Capture the cell that displays the provided text and extract its (X, Y) central coordinate. 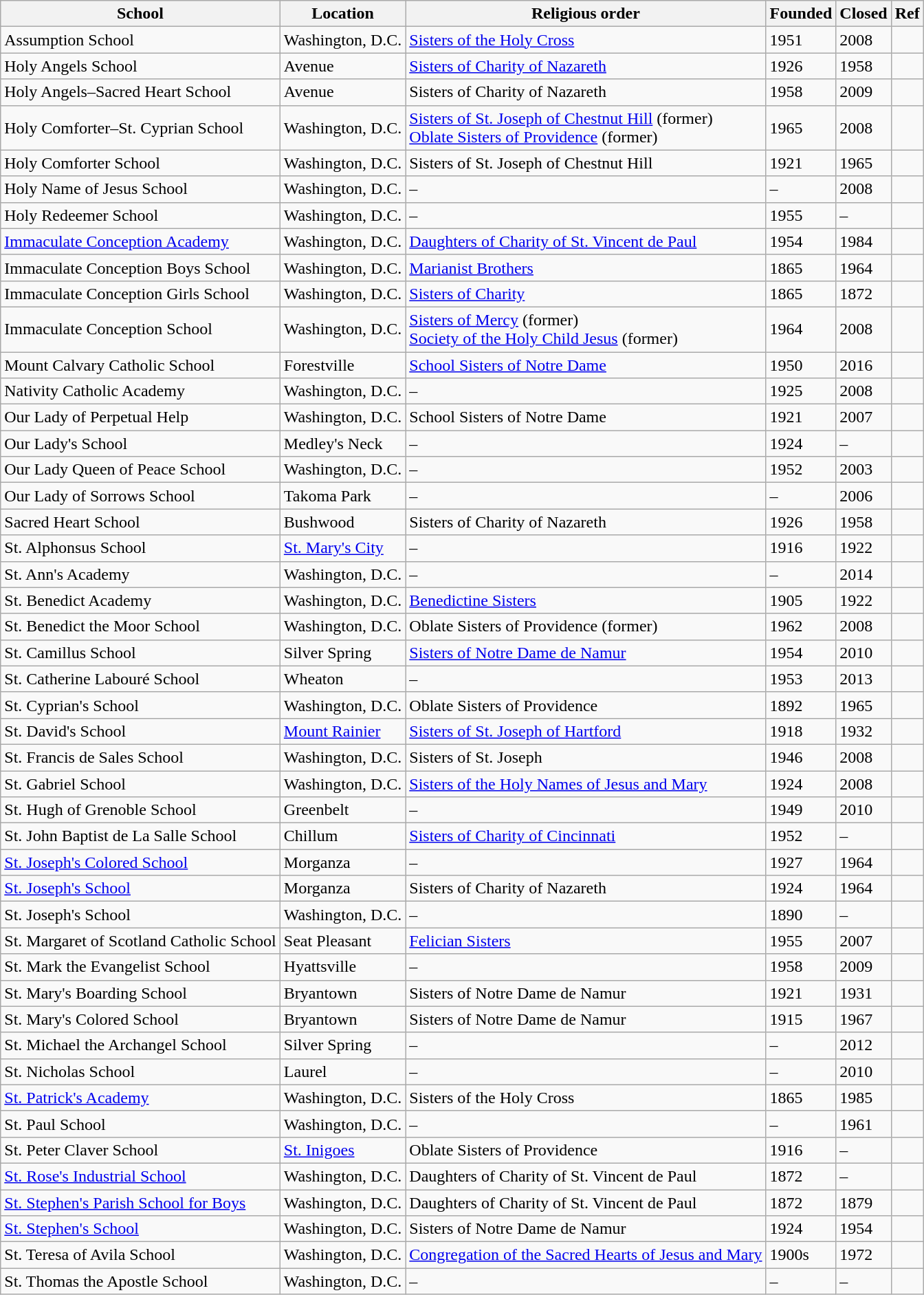
Sisters of Charity (586, 294)
St. Gabriel School (140, 783)
1905 (801, 600)
St. Mary's City (342, 548)
St. Alphonsus School (140, 548)
1950 (801, 365)
Holy Comforter School (140, 163)
Congregation of the Sacred Hearts of Jesus and Mary (586, 1255)
2016 (863, 365)
Hyattsville (342, 967)
1946 (801, 757)
1932 (863, 731)
St. Mary's Boarding School (140, 993)
Our Lady's School (140, 444)
Greenbelt (342, 810)
Chillum (342, 836)
St. Mark the Evangelist School (140, 967)
1927 (801, 862)
St. Francis de Sales School (140, 757)
St. Patrick's Academy (140, 1098)
St. Teresa of Avila School (140, 1255)
Immaculate Conception Academy (140, 241)
Takoma Park (342, 496)
Sisters of Mercy (former)Society of the Holy Child Jesus (former) (586, 329)
1931 (863, 993)
1953 (801, 679)
Our Lady of Perpetual Help (140, 417)
1890 (801, 915)
Founded (801, 14)
St. Ann's Academy (140, 574)
Assumption School (140, 40)
2014 (863, 574)
Sisters of St. Joseph (586, 757)
St. Camillus School (140, 653)
Oblate Sisters of Providence (former) (586, 627)
St. Cyprian's School (140, 705)
Closed (863, 14)
St. Mary's Colored School (140, 1019)
Nativity Catholic Academy (140, 391)
Wheaton (342, 679)
Medley's Neck (342, 444)
Immaculate Conception Boys School (140, 268)
Immaculate Conception Girls School (140, 294)
Sisters of the Holy Names of Jesus and Mary (586, 783)
St. Stephen's Parish School for Boys (140, 1203)
St. Inigoes (342, 1150)
School (140, 14)
Sisters of St. Joseph of Chestnut Hill (former)Oblate Sisters of Providence (former) (586, 128)
Mount Rainier (342, 731)
St. Stephen's School (140, 1229)
St. Rose's Industrial School (140, 1176)
2006 (863, 496)
Ref (907, 14)
Religious order (586, 14)
St. Paul School (140, 1124)
Bushwood (342, 522)
1879 (863, 1203)
Sisters of St. Joseph of Hartford (586, 731)
Benedictine Sisters (586, 600)
1892 (801, 705)
1984 (863, 241)
1962 (801, 627)
1949 (801, 810)
Our Lady of Sorrows School (140, 496)
St. Thomas the Apostle School (140, 1281)
St. Joseph's Colored School (140, 862)
Our Lady Queen of Peace School (140, 470)
1951 (801, 40)
Sisters of St. Joseph of Chestnut Hill (586, 163)
Forestville (342, 365)
Holy Name of Jesus School (140, 189)
St. Peter Claver School (140, 1150)
Holy Comforter–St. Cyprian School (140, 128)
2012 (863, 1045)
1918 (801, 731)
St. Hugh of Grenoble School (140, 810)
1900s (801, 1255)
Felician Sisters (586, 941)
Laurel (342, 1071)
Holy Angels–Sacred Heart School (140, 92)
1985 (863, 1098)
2013 (863, 679)
1972 (863, 1255)
2003 (863, 470)
Holy Angels School (140, 66)
Location (342, 14)
St. Benedict the Moor School (140, 627)
St. John Baptist de La Salle School (140, 836)
Holy Redeemer School (140, 215)
1961 (863, 1124)
St. Margaret of Scotland Catholic School (140, 941)
1915 (801, 1019)
Seat Pleasant (342, 941)
Immaculate Conception School (140, 329)
1925 (801, 391)
St. Michael the Archangel School (140, 1045)
St. Nicholas School (140, 1071)
Sisters of Charity of Cincinnati (586, 836)
Sacred Heart School (140, 522)
Mount Calvary Catholic School (140, 365)
St. David's School (140, 731)
St. Benedict Academy (140, 600)
1967 (863, 1019)
St. Catherine Labouré School (140, 679)
Marianist Brothers (586, 268)
